Determine the (X, Y) coordinate at the center of the cell enclosing the given text.  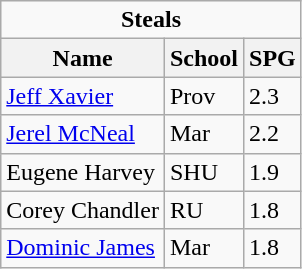
Jeff Xavier (83, 96)
SHU (204, 172)
Corey Chandler (83, 210)
2.2 (273, 134)
Name (83, 58)
School (204, 58)
Jerel McNeal (83, 134)
Steals (152, 20)
1.9 (273, 172)
RU (204, 210)
Dominic James (83, 248)
2.3 (273, 96)
SPG (273, 58)
Prov (204, 96)
Eugene Harvey (83, 172)
